Provide the (X, Y) coordinate of the cell's center where the given text is located.  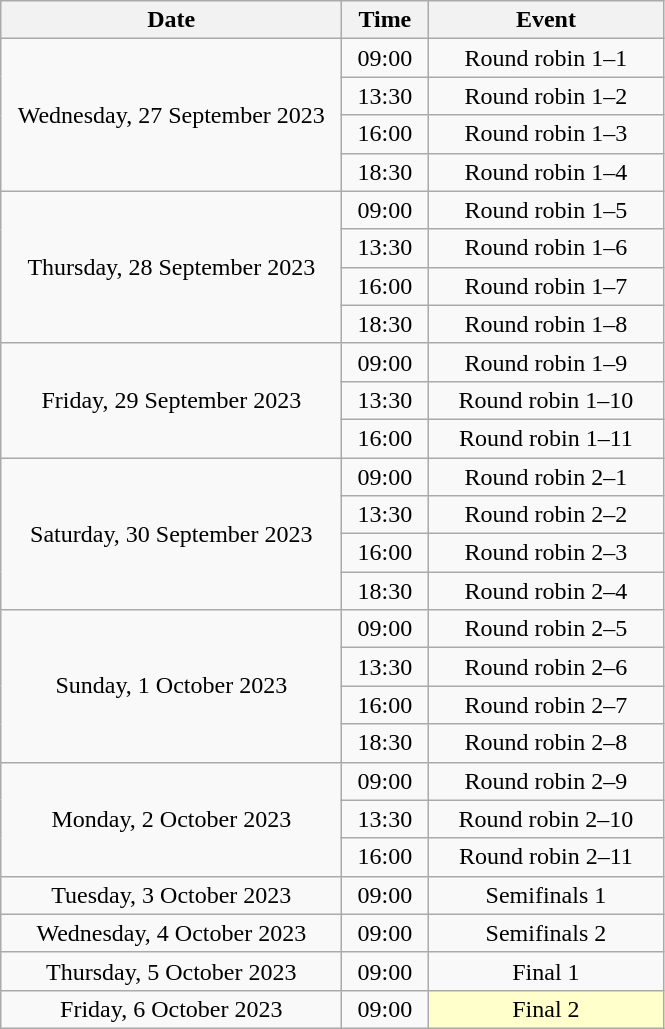
Semifinals 2 (546, 933)
Round robin 2–4 (546, 591)
Round robin 1–8 (546, 324)
Round robin 2–8 (546, 743)
Final 2 (546, 1009)
Round robin 2–3 (546, 553)
Round robin 2–11 (546, 857)
Round robin 1–3 (546, 134)
Saturday, 30 September 2023 (172, 534)
Round robin 2–2 (546, 515)
Thursday, 5 October 2023 (172, 971)
Round robin 2–5 (546, 629)
Round robin 2–1 (546, 477)
Friday, 6 October 2023 (172, 1009)
Tuesday, 3 October 2023 (172, 895)
Round robin 2–10 (546, 819)
Final 1 (546, 971)
Sunday, 1 October 2023 (172, 686)
Wednesday, 27 September 2023 (172, 115)
Event (546, 20)
Round robin 1–10 (546, 400)
Thursday, 28 September 2023 (172, 267)
Wednesday, 4 October 2023 (172, 933)
Friday, 29 September 2023 (172, 400)
Round robin 1–11 (546, 438)
Date (172, 20)
Monday, 2 October 2023 (172, 819)
Round robin 2–6 (546, 667)
Round robin 1–5 (546, 210)
Round robin 2–7 (546, 705)
Round robin 1–4 (546, 172)
Round robin 1–9 (546, 362)
Round robin 2–9 (546, 781)
Round robin 1–7 (546, 286)
Round robin 1–1 (546, 58)
Round robin 1–6 (546, 248)
Time (385, 20)
Round robin 1–2 (546, 96)
Semifinals 1 (546, 895)
